For the text-containing cell, return its midpoint in (x, y) coordinate format. 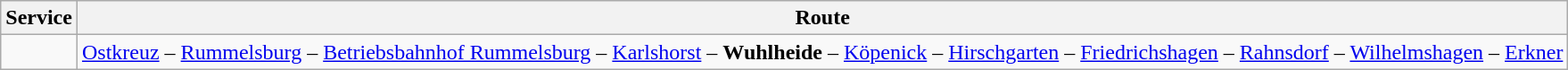
Service (39, 18)
Route (822, 18)
